For the text-containing cell, return its midpoint in (X, Y) coordinate format. 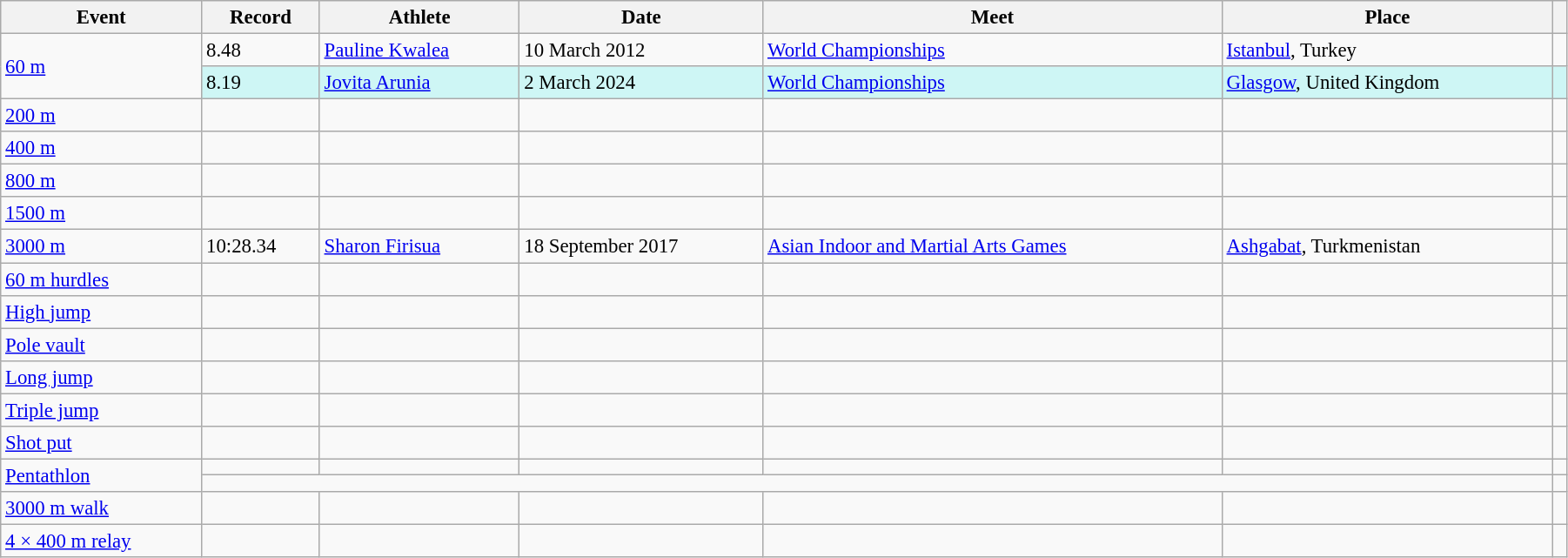
Pauline Kwalea (419, 50)
Istanbul, Turkey (1387, 50)
60 m hurdles (101, 279)
Shot put (101, 443)
Place (1387, 17)
800 m (101, 181)
Pole vault (101, 345)
Event (101, 17)
3000 m (101, 246)
Ashgabat, Turkmenistan (1387, 246)
Pentathlon (101, 475)
Long jump (101, 377)
Date (641, 17)
60 m (101, 66)
Glasgow, United Kingdom (1387, 83)
10:28.34 (261, 246)
Sharon Firisua (419, 246)
3000 m walk (101, 508)
18 September 2017 (641, 246)
10 March 2012 (641, 50)
Asian Indoor and Martial Arts Games (993, 246)
Triple jump (101, 410)
1500 m (101, 213)
400 m (101, 148)
Jovita Arunia (419, 83)
Athlete (419, 17)
Meet (993, 17)
8.19 (261, 83)
200 m (101, 116)
Record (261, 17)
2 March 2024 (641, 83)
4 × 400 m relay (101, 541)
High jump (101, 312)
8.48 (261, 50)
